Provide the (X, Y) coordinate of the cell's center where the given text is located.  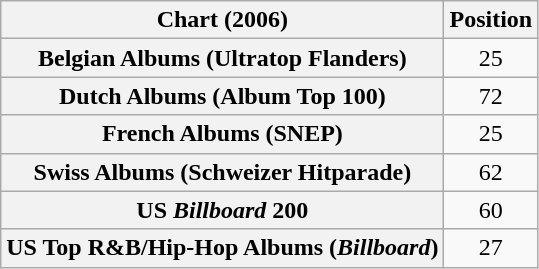
French Albums (SNEP) (222, 134)
72 (491, 96)
Chart (2006) (222, 20)
Belgian Albums (Ultratop Flanders) (222, 58)
62 (491, 172)
60 (491, 210)
US Billboard 200 (222, 210)
US Top R&B/Hip-Hop Albums (Billboard) (222, 248)
Swiss Albums (Schweizer Hitparade) (222, 172)
Dutch Albums (Album Top 100) (222, 96)
Position (491, 20)
27 (491, 248)
